Find where the given text appears and provide that cell's center as [x, y] coordinate. 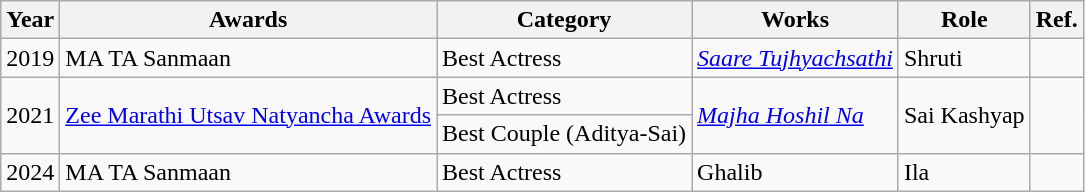
Best Couple (Aditya-Sai) [564, 134]
Ghalib [796, 172]
Awards [248, 20]
Zee Marathi Utsav Natyancha Awards [248, 115]
Ref. [1056, 20]
Sai Kashyap [964, 115]
Shruti [964, 58]
Majha Hoshil Na [796, 115]
Ila [964, 172]
2019 [30, 58]
Role [964, 20]
2024 [30, 172]
Category [564, 20]
Saare Tujhyachsathi [796, 58]
Year [30, 20]
2021 [30, 115]
Works [796, 20]
